For the text-containing cell, return its midpoint in (x, y) coordinate format. 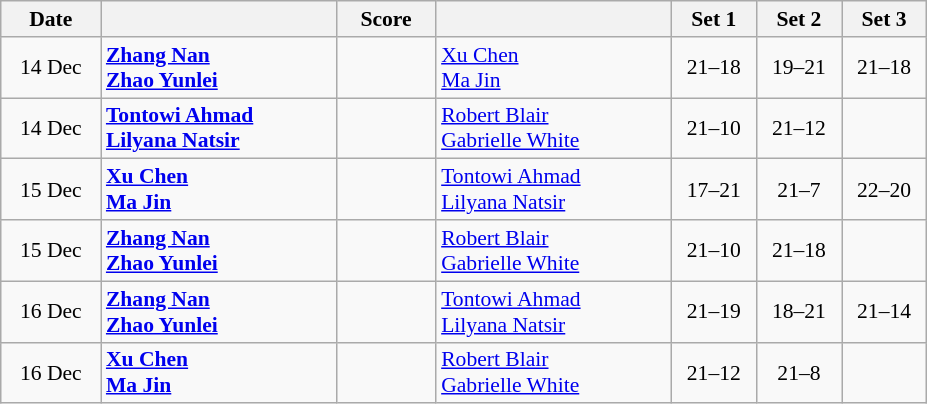
Set 2 (798, 19)
Set 1 (714, 19)
18–21 (798, 312)
21–14 (884, 312)
21–7 (798, 190)
Score (386, 19)
21–8 (798, 372)
22–20 (884, 190)
17–21 (714, 190)
Set 3 (884, 19)
21–19 (714, 312)
19–21 (798, 68)
Date (51, 19)
